Extract the [x, y] coordinate from the center of the cell holding the provided text.  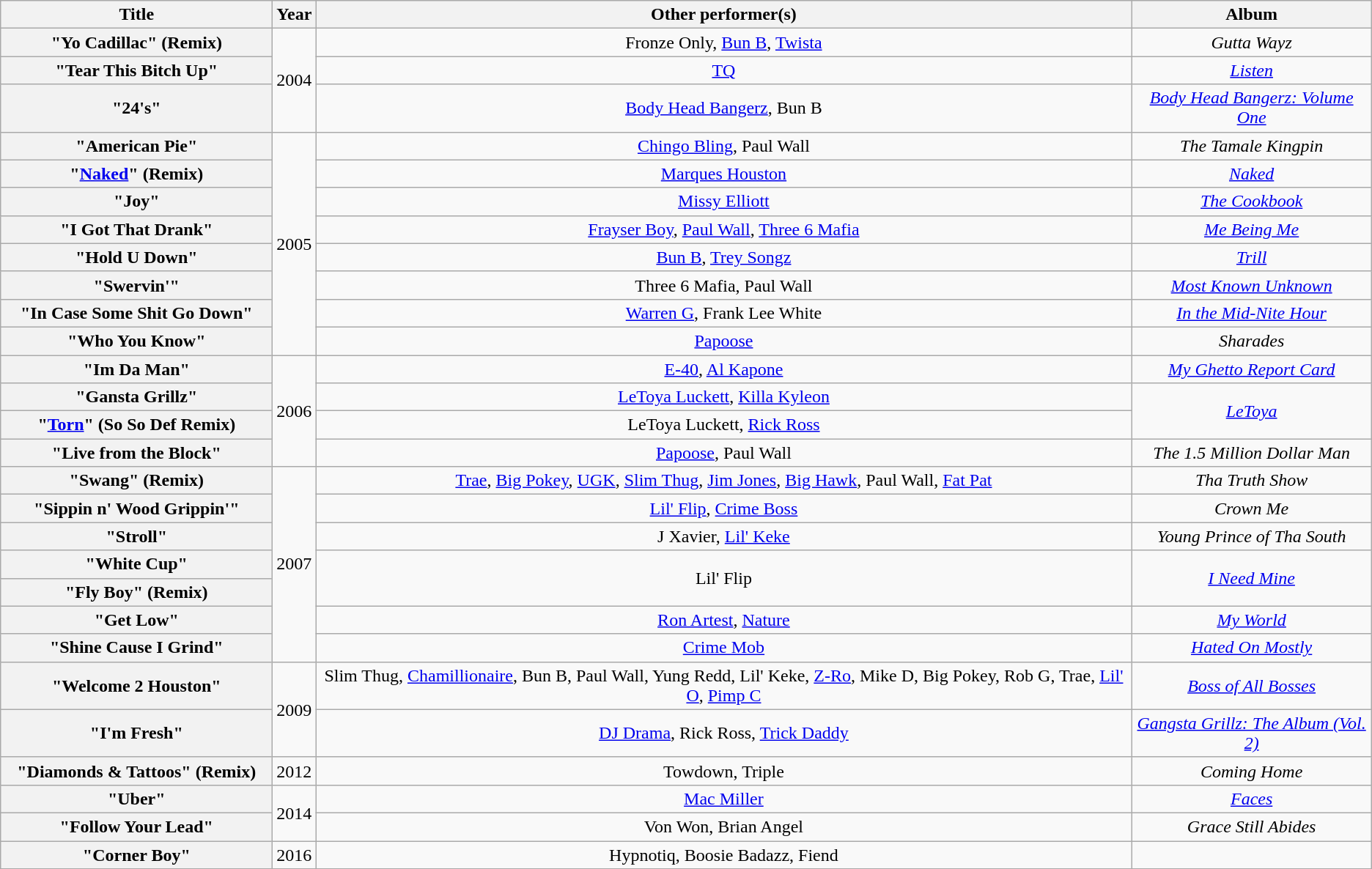
Other performer(s) [724, 15]
Hypnotiq, Boosie Badazz, Fiend [724, 855]
Lil' Flip, Crime Boss [724, 509]
2006 [295, 410]
Gutta Wayz [1252, 42]
Three 6 Mafia, Paul Wall [724, 285]
"In Case Some Shit Go Down" [136, 313]
Papoose, Paul Wall [724, 453]
Year [295, 15]
My Ghetto Report Card [1252, 369]
"Diamonds & Tattoos" (Remix) [136, 771]
2012 [295, 771]
Boss of All Bosses [1252, 686]
2005 [295, 243]
Body Head Bangerz, Bun B [724, 108]
"Fly Boy" (Remix) [136, 592]
"Tear This Bitch Up" [136, 70]
Chingo Bling, Paul Wall [724, 146]
"Stroll" [136, 536]
"Torn" (So So Def Remix) [136, 425]
Bun B, Trey Songz [724, 257]
Listen [1252, 70]
"Get Low" [136, 620]
Album [1252, 15]
Crime Mob [724, 648]
Von Won, Brian Angel [724, 827]
TQ [724, 70]
"Im Da Man" [136, 369]
"Shine Cause I Grind" [136, 648]
"24's" [136, 108]
2009 [295, 709]
"Naked" (Remix) [136, 174]
The Tamale Kingpin [1252, 146]
My World [1252, 620]
Ron Artest, Nature [724, 620]
Frayser Boy, Paul Wall, Three 6 Mafia [724, 229]
"Yo Cadillac" (Remix) [136, 42]
Fronze Only, Bun B, Twista [724, 42]
LeToya Luckett, Rick Ross [724, 425]
2014 [295, 813]
In the Mid-Nite Hour [1252, 313]
"Swervin'" [136, 285]
"Corner Boy" [136, 855]
Naked [1252, 174]
E-40, Al Kapone [724, 369]
"Joy" [136, 201]
Trae, Big Pokey, UGK, Slim Thug, Jim Jones, Big Hawk, Paul Wall, Fat Pat [724, 481]
"White Cup" [136, 564]
Lil' Flip [724, 578]
Sharades [1252, 341]
Most Known Unknown [1252, 285]
"Welcome 2 Houston" [136, 686]
LeToya Luckett, Killa Kyleon [724, 397]
2004 [295, 81]
Me Being Me [1252, 229]
"Gansta Grillz" [136, 397]
Gangsta Grillz: The Album (Vol. 2) [1252, 733]
Grace Still Abides [1252, 827]
Coming Home [1252, 771]
Faces [1252, 799]
"Who You Know" [136, 341]
"Live from the Block" [136, 453]
LeToya [1252, 411]
Hated On Mostly [1252, 648]
The Cookbook [1252, 201]
Tha Truth Show [1252, 481]
"I'm Fresh" [136, 733]
"Swang" (Remix) [136, 481]
Body Head Bangerz: Volume One [1252, 108]
"I Got That Drank" [136, 229]
The 1.5 Million Dollar Man [1252, 453]
"Follow Your Lead" [136, 827]
J Xavier, Lil' Keke [724, 536]
"Sippin n' Wood Grippin'" [136, 509]
"Uber" [136, 799]
Trill [1252, 257]
Warren G, Frank Lee White [724, 313]
2007 [295, 564]
Marques Houston [724, 174]
Young Prince of Tha South [1252, 536]
Towdown, Triple [724, 771]
Missy Elliott [724, 201]
Papoose [724, 341]
Crown Me [1252, 509]
2016 [295, 855]
Title [136, 15]
Slim Thug, Chamillionaire, Bun B, Paul Wall, Yung Redd, Lil' Keke, Z-Ro, Mike D, Big Pokey, Rob G, Trae, Lil' O, Pimp C [724, 686]
"American Pie" [136, 146]
DJ Drama, Rick Ross, Trick Daddy [724, 733]
Mac Miller [724, 799]
I Need Mine [1252, 578]
"Hold U Down" [136, 257]
